Search for the cell housing the specified text and yield its (x, y) center coordinate. 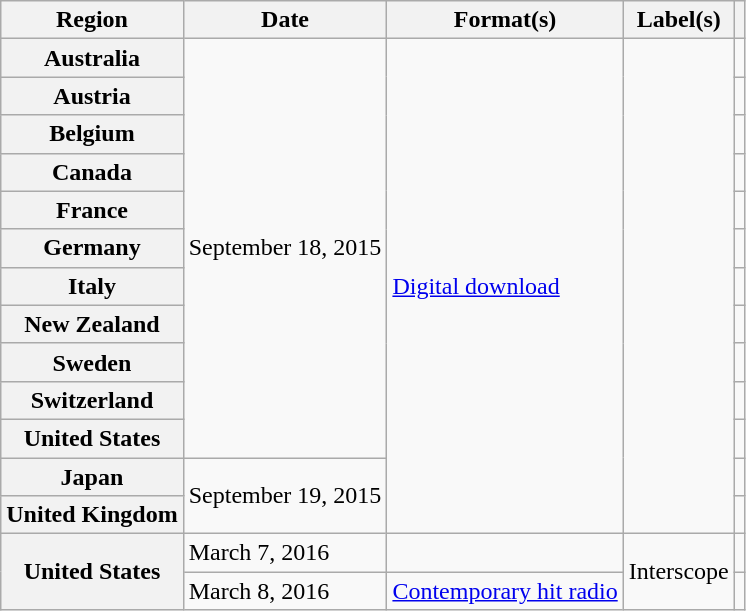
Belgium (92, 134)
Interscope (678, 572)
France (92, 210)
September 18, 2015 (285, 248)
March 8, 2016 (285, 591)
Canada (92, 172)
Italy (92, 286)
United Kingdom (92, 515)
Japan (92, 477)
Switzerland (92, 400)
Contemporary hit radio (505, 591)
Australia (92, 58)
Austria (92, 96)
Format(s) (505, 20)
September 19, 2015 (285, 496)
New Zealand (92, 324)
Date (285, 20)
Label(s) (678, 20)
Sweden (92, 362)
Region (92, 20)
Germany (92, 248)
Digital download (505, 286)
March 7, 2016 (285, 553)
